For the text-containing cell, return its midpoint in (x, y) coordinate format. 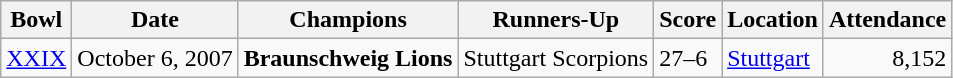
October 6, 2007 (155, 58)
Stuttgart Scorpions (556, 58)
Stuttgart (773, 58)
Date (155, 20)
27–6 (688, 58)
Runners-Up (556, 20)
Location (773, 20)
8,152 (887, 58)
XXIX (36, 58)
Champions (348, 20)
Attendance (887, 20)
Braunschweig Lions (348, 58)
Bowl (36, 20)
Score (688, 20)
